Determine the (x, y) coordinate at the center of the cell enclosing the given text.  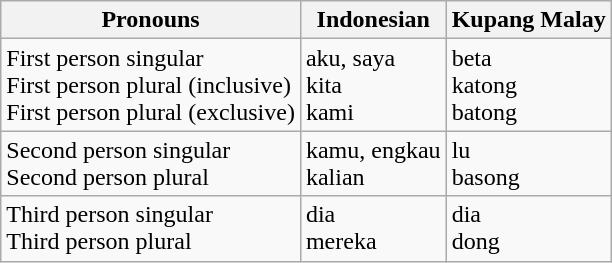
Indonesian (373, 20)
First person singular First person plural (inclusive) First person plural (exclusive) (151, 85)
dia dong (528, 228)
Kupang Malay (528, 20)
kamu, engkau kalian (373, 164)
Pronouns (151, 20)
lu basong (528, 164)
beta katong batong (528, 85)
Second person singular Second person plural (151, 164)
dia mereka (373, 228)
Third person singular Third person plural (151, 228)
aku, saya kita kami (373, 85)
